Provide the (x, y) coordinate of the cell's center where the given text is located.  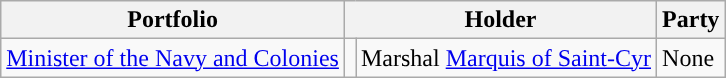
Portfolio (173, 20)
Party (691, 20)
Marshal Marquis of Saint-Cyr (506, 58)
Holder (500, 20)
None (691, 58)
Minister of the Navy and Colonies (173, 58)
